Scan for the cell matching the given text and deliver its (x, y) coordinate at center. 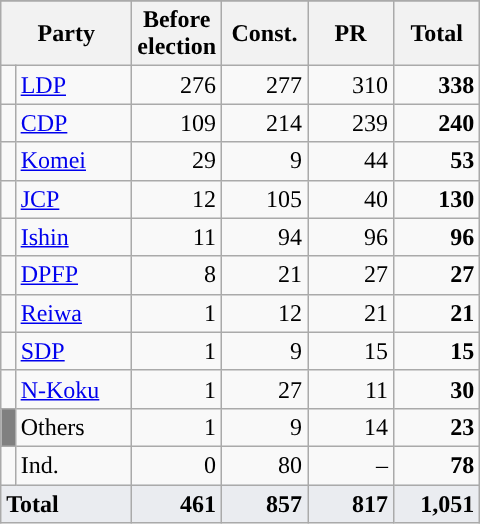
Komei (74, 161)
130 (437, 199)
DPFP (74, 275)
109 (177, 123)
30 (437, 389)
40 (351, 199)
29 (177, 161)
JCP (74, 199)
Ind. (74, 465)
Ishin (74, 237)
Const. (265, 34)
94 (265, 237)
78 (437, 465)
44 (351, 161)
0 (177, 465)
PR (351, 34)
214 (265, 123)
LDP (74, 85)
80 (265, 465)
SDP (74, 351)
Reiwa (74, 313)
239 (351, 123)
276 (177, 85)
461 (177, 503)
8 (177, 275)
338 (437, 85)
310 (351, 85)
277 (265, 85)
240 (437, 123)
Party (66, 34)
14 (351, 427)
N-Koku (74, 389)
– (351, 465)
23 (437, 427)
Before election (177, 34)
Others (74, 427)
1,051 (437, 503)
857 (265, 503)
817 (351, 503)
105 (265, 199)
53 (437, 161)
CDP (74, 123)
